Detect which cell encompasses the target text, then output its (x, y) center coordinate. 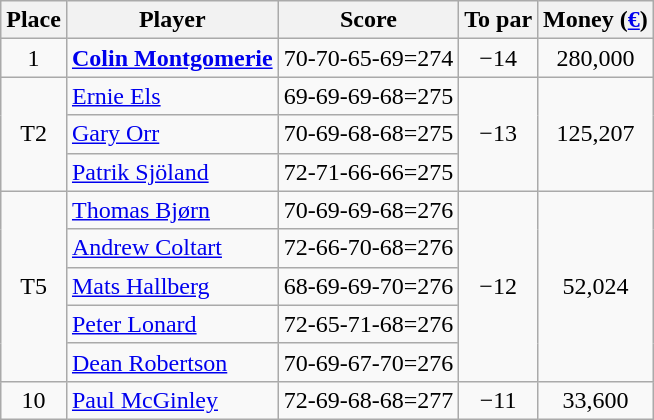
72-66-70-68=276 (368, 248)
Dean Robertson (172, 362)
−14 (498, 58)
−11 (498, 400)
Andrew Coltart (172, 248)
1 (34, 58)
T5 (34, 286)
Score (368, 20)
Place (34, 20)
Thomas Bjørn (172, 210)
Player (172, 20)
Gary Orr (172, 134)
Mats Hallberg (172, 286)
T2 (34, 134)
Patrik Sjöland (172, 172)
69-69-69-68=275 (368, 96)
70-70-65-69=274 (368, 58)
280,000 (596, 58)
68-69-69-70=276 (368, 286)
−12 (498, 286)
Money (€) (596, 20)
Paul McGinley (172, 400)
70-69-68-68=275 (368, 134)
125,207 (596, 134)
Peter Lonard (172, 324)
Colin Montgomerie (172, 58)
Ernie Els (172, 96)
52,024 (596, 286)
10 (34, 400)
72-71-66-66=275 (368, 172)
70-69-69-68=276 (368, 210)
72-69-68-68=277 (368, 400)
−13 (498, 134)
33,600 (596, 400)
To par (498, 20)
72-65-71-68=276 (368, 324)
70-69-67-70=276 (368, 362)
